Provide the (X, Y) coordinate of the cell's center where the given text is located.  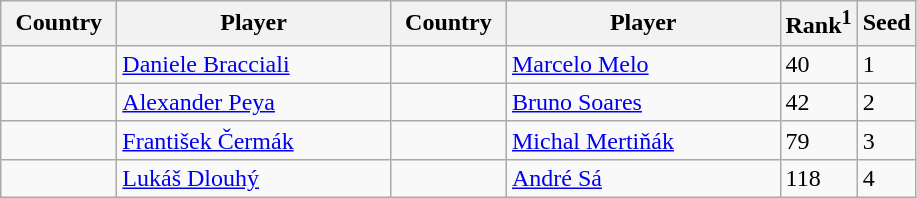
Rank1 (818, 24)
František Čermák (254, 140)
André Sá (643, 178)
Michal Mertiňák (643, 140)
1 (886, 64)
Daniele Bracciali (254, 64)
3 (886, 140)
Lukáš Dlouhý (254, 178)
40 (818, 64)
Marcelo Melo (643, 64)
4 (886, 178)
Bruno Soares (643, 102)
Alexander Peya (254, 102)
2 (886, 102)
42 (818, 102)
Seed (886, 24)
79 (818, 140)
118 (818, 178)
